Extract the [x, y] coordinate from the center of the cell holding the provided text.  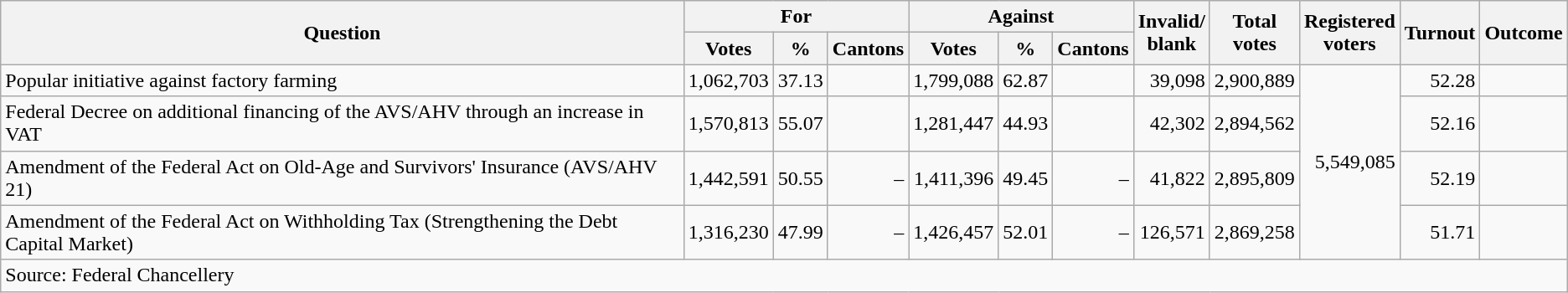
Federal Decree on additional financing of the AVS/AHV through an increase in VAT [342, 124]
Turnout [1440, 33]
1,426,457 [953, 233]
Source: Federal Chancellery [784, 275]
1,411,396 [953, 177]
52.28 [1440, 80]
39,098 [1171, 80]
1,316,230 [729, 233]
Against [1022, 17]
Amendment of the Federal Act on Old-Age and Survivors' Insurance (AVS/AHV 21) [342, 177]
2,894,562 [1255, 124]
Invalid/blank [1171, 33]
Popular initiative against factory farming [342, 80]
55.07 [801, 124]
52.16 [1440, 124]
1,570,813 [729, 124]
Outcome [1524, 33]
47.99 [801, 233]
1,442,591 [729, 177]
52.01 [1025, 233]
2,869,258 [1255, 233]
1,799,088 [953, 80]
5,549,085 [1349, 162]
37.13 [801, 80]
44.93 [1025, 124]
62.87 [1025, 80]
51.71 [1440, 233]
41,822 [1171, 177]
2,900,889 [1255, 80]
Totalvotes [1255, 33]
50.55 [801, 177]
1,062,703 [729, 80]
Question [342, 33]
42,302 [1171, 124]
Registeredvoters [1349, 33]
2,895,809 [1255, 177]
For [796, 17]
49.45 [1025, 177]
Amendment of the Federal Act on Withholding Tax (Strengthening the Debt Capital Market) [342, 233]
52.19 [1440, 177]
1,281,447 [953, 124]
126,571 [1171, 233]
